Pinpoint the cell where the given text exists, returning its (X, Y) midpoint coordinate. 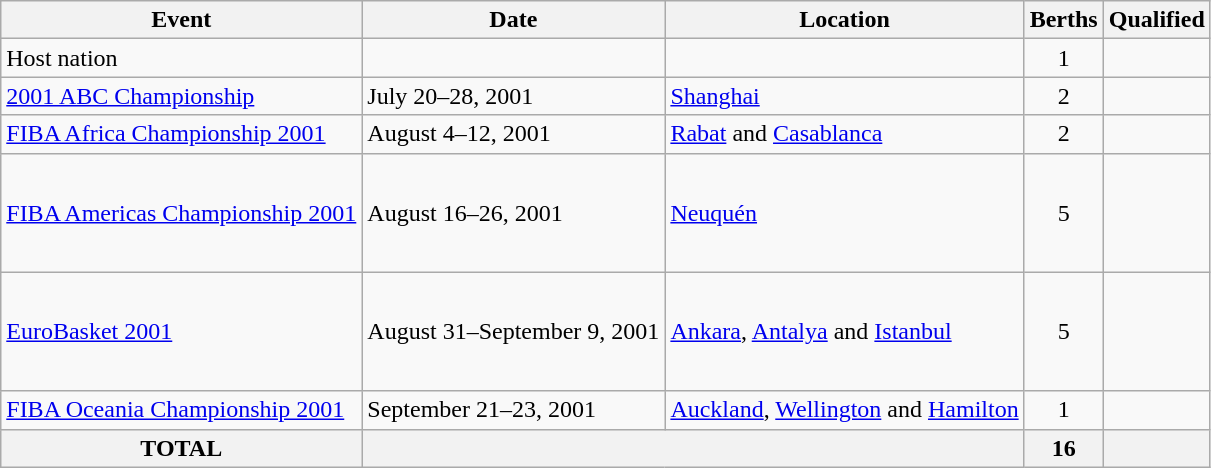
Event (182, 20)
September 21–23, 2001 (514, 410)
Date (514, 20)
TOTAL (182, 448)
FIBA Americas Championship 2001 (182, 212)
Host nation (182, 58)
FIBA Oceania Championship 2001 (182, 410)
Location (844, 20)
16 (1064, 448)
Berths (1064, 20)
August 16–26, 2001 (514, 212)
Neuquén (844, 212)
July 20–28, 2001 (514, 96)
Auckland, Wellington and Hamilton (844, 410)
August 4–12, 2001 (514, 134)
Rabat and Casablanca (844, 134)
2001 ABC Championship (182, 96)
Qualified (1156, 20)
August 31–September 9, 2001 (514, 332)
EuroBasket 2001 (182, 332)
Ankara, Antalya and Istanbul (844, 332)
Shanghai (844, 96)
FIBA Africa Championship 2001 (182, 134)
